Capture the cell that displays the provided text and extract its [x, y] central coordinate. 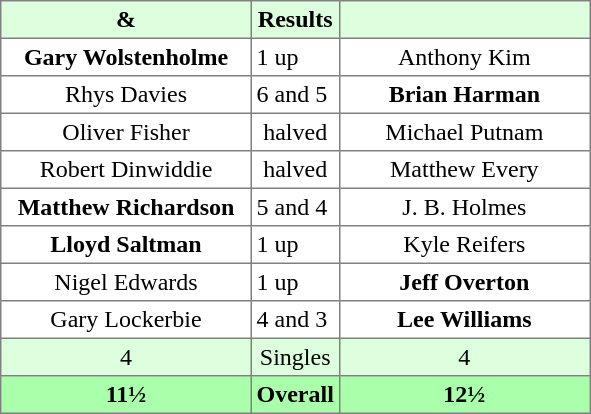
Lloyd Saltman [126, 245]
Lee Williams [464, 320]
Singles [295, 357]
Jeff Overton [464, 282]
5 and 4 [295, 207]
Matthew Richardson [126, 207]
Nigel Edwards [126, 282]
Anthony Kim [464, 57]
Matthew Every [464, 170]
Gary Lockerbie [126, 320]
4 and 3 [295, 320]
Kyle Reifers [464, 245]
12½ [464, 395]
Gary Wolstenholme [126, 57]
Robert Dinwiddie [126, 170]
Oliver Fisher [126, 132]
6 and 5 [295, 95]
11½ [126, 395]
Results [295, 20]
Brian Harman [464, 95]
& [126, 20]
Rhys Davies [126, 95]
Overall [295, 395]
Michael Putnam [464, 132]
J. B. Holmes [464, 207]
